Search for the cell housing the specified text and yield its [X, Y] center coordinate. 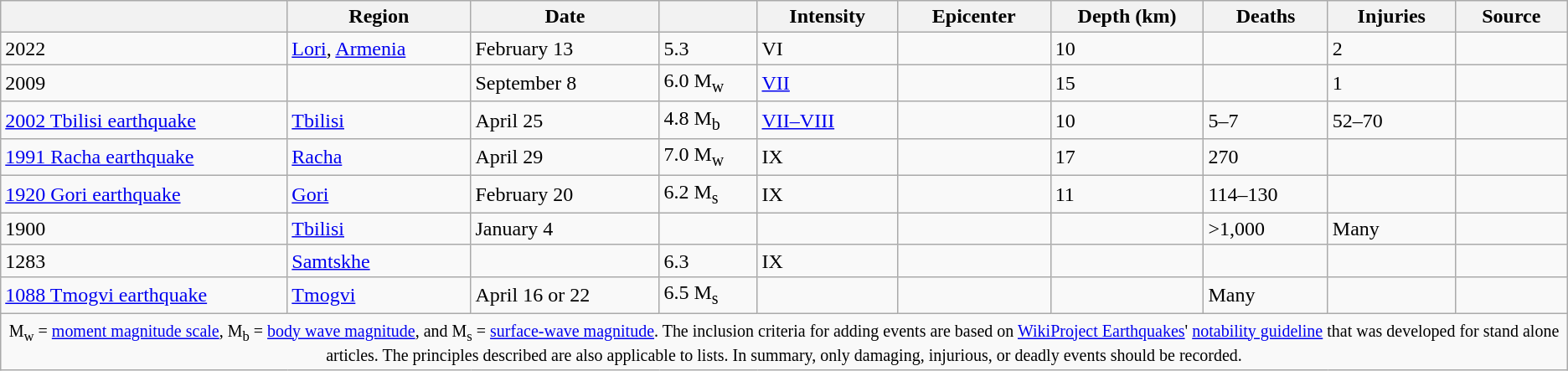
6.5 Ms [709, 295]
Region [379, 17]
2 [1391, 49]
>1,000 [1266, 229]
VI [828, 49]
6.3 [709, 260]
11 [1127, 194]
April 29 [565, 157]
Samtskhe [379, 260]
6.2 Ms [709, 194]
January 4 [565, 229]
Depth (km) [1127, 17]
Deaths [1266, 17]
114–130 [1266, 194]
5.3 [709, 49]
VII [828, 83]
Lori, Armenia [379, 49]
2022 [144, 49]
Epicenter [973, 17]
1 [1391, 83]
6.0 Mw [709, 83]
5–7 [1266, 120]
VII–VIII [828, 120]
Racha [379, 157]
7.0 Mw [709, 157]
270 [1266, 157]
1900 [144, 229]
April 16 or 22 [565, 295]
15 [1127, 83]
Tmogvi [379, 295]
Injuries [1391, 17]
September 8 [565, 83]
2002 Tbilisi earthquake [144, 120]
Source [1511, 17]
1283 [144, 260]
4.8 Mb [709, 120]
Date [565, 17]
52–70 [1391, 120]
1991 Racha earthquake [144, 157]
February 20 [565, 194]
Gori [379, 194]
1088 Tmogvi earthquake [144, 295]
17 [1127, 157]
February 13 [565, 49]
Intensity [828, 17]
1920 Gori earthquake [144, 194]
2009 [144, 83]
April 25 [565, 120]
